Return (X, Y) of the center of cell containing provided text 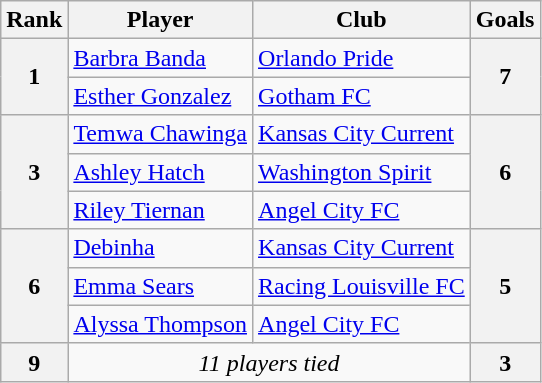
Alyssa Thompson (160, 324)
Rank (34, 20)
9 (34, 362)
1 (34, 77)
Ashley Hatch (160, 172)
11 players tied (269, 362)
Temwa Chawinga (160, 134)
7 (505, 77)
Player (160, 20)
Emma Sears (160, 286)
Racing Louisville FC (362, 286)
Barbra Banda (160, 58)
Club (362, 20)
Goals (505, 20)
Riley Tiernan (160, 210)
Debinha (160, 248)
Orlando Pride (362, 58)
Gotham FC (362, 96)
Washington Spirit (362, 172)
Esther Gonzalez (160, 96)
5 (505, 286)
